Provide the [x, y] coordinate of the cell's center where the given text is located.  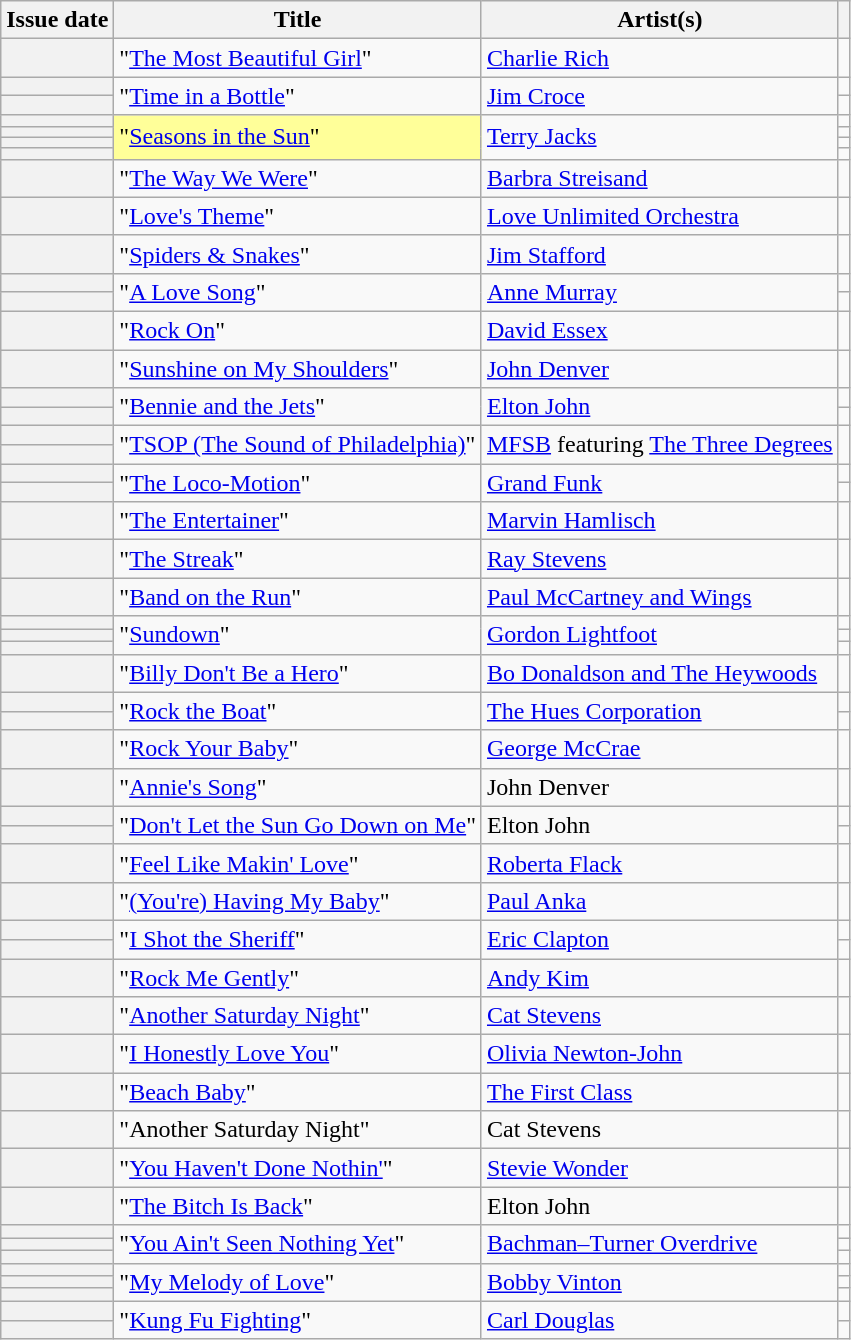
Love Unlimited Orchestra [660, 216]
"Time in a Bottle" [298, 96]
Andy Kim [660, 977]
"Spiders & Snakes" [298, 254]
"Feel Like Makin' Love" [298, 863]
"Rock the Boat" [298, 711]
"My Melody of Love" [298, 1282]
"Kung Fu Fighting" [298, 1320]
"You Haven't Done Nothin'" [298, 1168]
"Rock On" [298, 330]
Ray Stevens [660, 559]
Stevie Wonder [660, 1168]
"Beach Baby" [298, 1092]
The First Class [660, 1092]
Olivia Newton-John [660, 1054]
Jim Croce [660, 96]
"You Ain't Seen Nothing Yet" [298, 1244]
Paul Anka [660, 901]
"Band on the Run" [298, 597]
The Hues Corporation [660, 711]
Terry Jacks [660, 137]
Paul McCartney and Wings [660, 597]
Grand Funk [660, 483]
"Annie's Song" [298, 787]
"Rock Your Baby" [298, 749]
Title [298, 20]
"The Most Beautiful Girl" [298, 58]
Artist(s) [660, 20]
Gordon Lightfoot [660, 635]
"I Honestly Love You" [298, 1054]
"The Loco-Motion" [298, 483]
"Love's Theme" [298, 216]
Bo Donaldson and The Heywoods [660, 673]
"(You're) Having My Baby" [298, 901]
Marvin Hamlisch [660, 521]
"The Bitch Is Back" [298, 1206]
"Sunshine on My Shoulders" [298, 369]
"Seasons in the Sun" [298, 137]
Jim Stafford [660, 254]
Bachman–Turner Overdrive [660, 1244]
Anne Murray [660, 292]
Charlie Rich [660, 58]
"The Entertainer" [298, 521]
"TSOP (The Sound of Philadelphia)" [298, 445]
"A Love Song" [298, 292]
"Rock Me Gently" [298, 977]
"Sundown" [298, 635]
George McCrae [660, 749]
Eric Clapton [660, 939]
Barbra Streisand [660, 178]
Issue date [58, 20]
"Bennie and the Jets" [298, 407]
"The Streak" [298, 559]
"Don't Let the Sun Go Down on Me" [298, 825]
MFSB featuring The Three Degrees [660, 445]
"The Way We Were" [298, 178]
"Billy Don't Be a Hero" [298, 673]
David Essex [660, 330]
Roberta Flack [660, 863]
Carl Douglas [660, 1320]
"I Shot the Sheriff" [298, 939]
Bobby Vinton [660, 1282]
